From the cell containing the given text, extract its center point as [X, Y] coordinate. 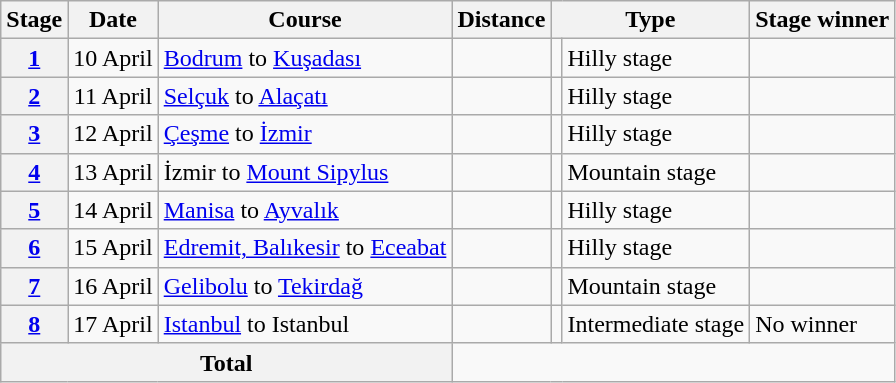
17 April [113, 324]
Total [226, 362]
6 [34, 248]
8 [34, 324]
7 [34, 286]
4 [34, 172]
Intermediate stage [656, 324]
14 April [113, 210]
Course [305, 20]
Stage winner [822, 20]
Selçuk to Alaçatı [305, 96]
10 April [113, 58]
Distance [502, 20]
Stage [34, 20]
3 [34, 134]
5 [34, 210]
Manisa to Ayvalık [305, 210]
Çeşme to İzmir [305, 134]
11 April [113, 96]
Istanbul to Istanbul [305, 324]
İzmir to Mount Sipylus [305, 172]
12 April [113, 134]
15 April [113, 248]
1 [34, 58]
No winner [822, 324]
Edremit, Balıkesir to Eceabat [305, 248]
16 April [113, 286]
Bodrum to Kuşadası [305, 58]
Gelibolu to Tekirdağ [305, 286]
Type [650, 20]
13 April [113, 172]
2 [34, 96]
Date [113, 20]
